Locate the cell with the specified text and output its (X, Y) center coordinate. 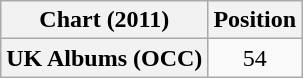
UK Albums (OCC) (104, 58)
Position (255, 20)
54 (255, 58)
Chart (2011) (104, 20)
